Determine the (x, y) coordinate at the center of the cell enclosing the given text.  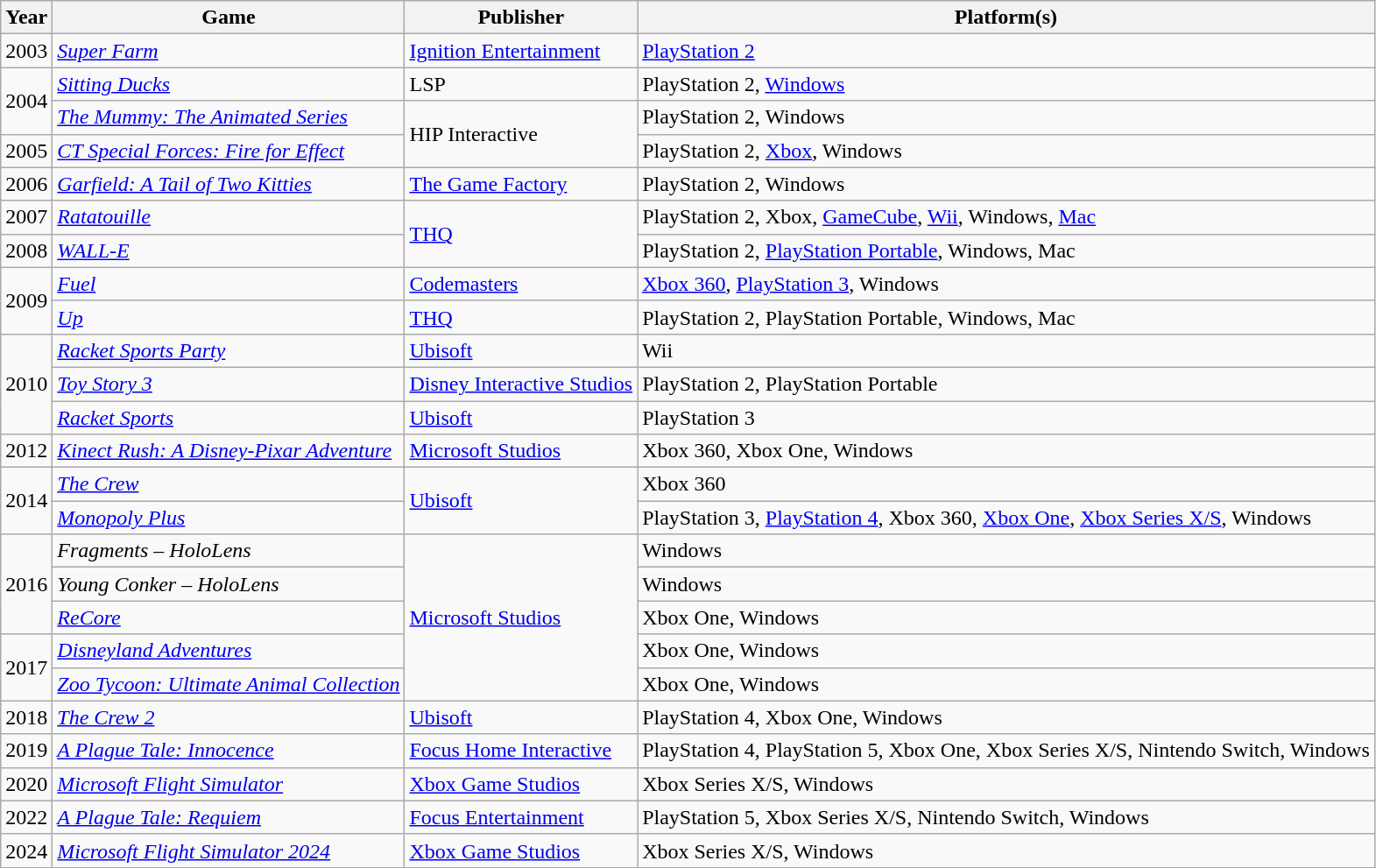
2019 (26, 751)
ReCore (229, 617)
PlayStation 2, Xbox, GameCube, Wii, Windows, Mac (1006, 217)
Disneyland Adventures (229, 651)
Xbox 360, Xbox One, Windows (1006, 451)
Publisher (521, 18)
Ratatouille (229, 217)
Garfield: A Tail of Two Kitties (229, 184)
2009 (26, 300)
2008 (26, 251)
Racket Sports (229, 418)
Monopoly Plus (229, 518)
Zoo Tycoon: Ultimate Ani­mal Collection (229, 684)
PlayStation 5, Xbox Series X/S, Nintendo Switch, Windows (1006, 817)
WALL-E (229, 251)
Microsoft Flight Simulator (229, 784)
Sitting Ducks (229, 84)
PlayStation 3 (1006, 418)
LSP (521, 84)
2003 (26, 51)
2018 (26, 717)
Microsoft Flight Simulator 2024 (229, 850)
PlayStation 4, Xbox One, Windows (1006, 717)
2006 (26, 184)
The Crew (229, 484)
Toy Story 3 (229, 384)
PlayStation 2 (1006, 51)
PlayStation 2, PlayStation Portable (1006, 384)
A Plague Tale: Requiem (229, 817)
2010 (26, 384)
PlayStation 3, PlayStation 4, Xbox 360, Xbox One, Xbox Series X/S, Windows (1006, 518)
PlayStation 2, Xbox, Windows (1006, 151)
PlayStation 4, PlayStation 5, Xbox One, Xbox Series X/S, Nintendo Switch, Windows (1006, 751)
Focus Entertainment (521, 817)
Fragments – HoloLens (229, 551)
2022 (26, 817)
Fuel (229, 284)
Year (26, 18)
Ignition Entertainment (521, 51)
2005 (26, 151)
2004 (26, 101)
Focus Home Interactive (521, 751)
Codemasters (521, 284)
The Crew 2 (229, 717)
Kinect Rush: A Disney-Pixar Adventure (229, 451)
HIP Interactive (521, 134)
Platform(s) (1006, 18)
Racket Sports Party (229, 350)
Young Conker – HoloLens (229, 584)
Xbox 360, PlayStation 3, Windows (1006, 284)
Super Farm (229, 51)
Disney Interactive Studios (521, 384)
2014 (26, 501)
Game (229, 18)
2020 (26, 784)
A Plague Tale: Innocence (229, 751)
2017 (26, 667)
2024 (26, 850)
Up (229, 317)
2007 (26, 217)
Wii (1006, 350)
CT Special Forces: Fire for Effect (229, 151)
Xbox 360 (1006, 484)
2016 (26, 584)
The Mummy: The Animated Series (229, 117)
The Game Factory (521, 184)
2012 (26, 451)
